Identify which cell holds the provided text, then report its [X, Y] central coordinate. 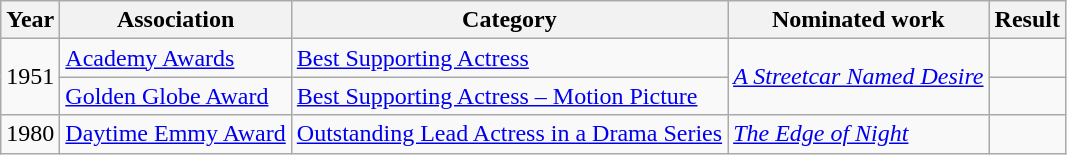
Best Supporting Actress [509, 58]
A Streetcar Named Desire [858, 77]
Year [30, 20]
The Edge of Night [858, 134]
Category [509, 20]
Association [176, 20]
Academy Awards [176, 58]
Outstanding Lead Actress in a Drama Series [509, 134]
1951 [30, 77]
Daytime Emmy Award [176, 134]
1980 [30, 134]
Golden Globe Award [176, 96]
Result [1027, 20]
Best Supporting Actress – Motion Picture [509, 96]
Nominated work [858, 20]
